Output the [x, y] coordinate of the center of the cell containing the given text.  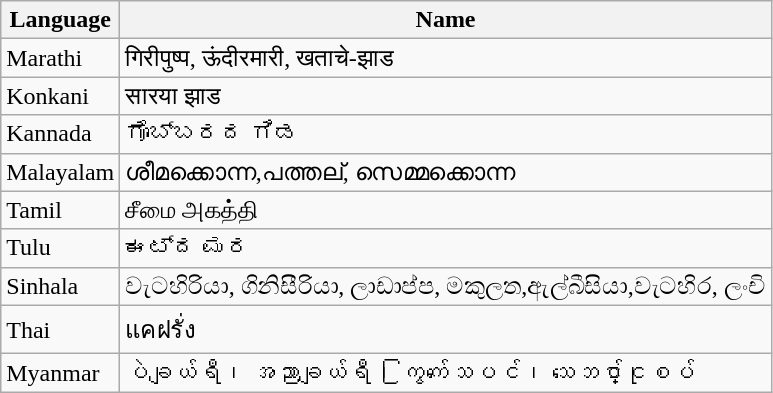
गिरीपुष्प, ऊंदीरमारी, खताचे-झाड [446, 58]
Tamil [60, 210]
सारया झाड [446, 96]
ಗೊಬ್ಬರದ ಗಿಡ [446, 134]
ಈಟ್ದ ಮರ [446, 248]
වැටහිරියා, ගිනිසීරියා, ලාඩාප්ප, මකුලත,ඇල්බීසියා,වැටහිර, ලංචි [446, 286]
Konkani [60, 96]
சீமை அகத்தி [446, 210]
Marathi [60, 58]
Sinhala [60, 286]
Thai [60, 330]
แคฝรั่ง [446, 330]
Tulu [60, 248]
Name [446, 20]
Kannada [60, 134]
Language [60, 20]
Malayalam [60, 172]
ശീമക്കൊന്ന,പത്തല്, സെമ്മക്കൊന്ന [446, 172]
ပဲချယ်ရီ၊ အညာချယ်ရီ၊ ကြွက်သေပင်၊ သင်္ဘောငုစပ် [446, 373]
Myanmar [60, 373]
